Extract the (X, Y) coordinate from the center of the cell holding the provided text.  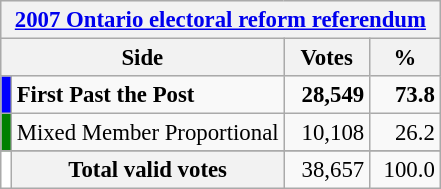
Side (142, 58)
Mixed Member Proportional (148, 133)
Votes (327, 58)
26.2 (404, 133)
28,549 (327, 95)
2007 Ontario electoral reform referendum (220, 20)
38,657 (327, 170)
73.8 (404, 95)
10,108 (327, 133)
% (404, 58)
First Past the Post (148, 95)
Total valid votes (148, 170)
100.0 (404, 170)
